Determine the (X, Y) coordinate at the center of the cell enclosing the given text.  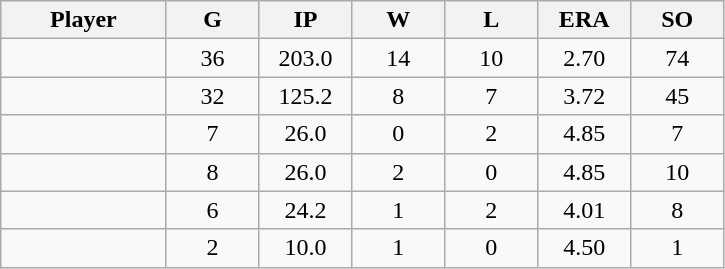
4.50 (584, 248)
45 (678, 96)
3.72 (584, 96)
L (492, 20)
4.01 (584, 210)
IP (306, 20)
SO (678, 20)
74 (678, 58)
125.2 (306, 96)
203.0 (306, 58)
14 (398, 58)
Player (84, 20)
G (212, 20)
6 (212, 210)
24.2 (306, 210)
2.70 (584, 58)
ERA (584, 20)
W (398, 20)
10.0 (306, 248)
36 (212, 58)
32 (212, 96)
